Return (x, y) of the center of cell containing provided text 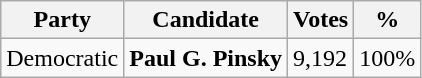
9,192 (321, 58)
Democratic (62, 58)
% (388, 20)
Paul G. Pinsky (206, 58)
Votes (321, 20)
100% (388, 58)
Candidate (206, 20)
Party (62, 20)
